Scan for the cell matching the given text and deliver its [x, y] coordinate at center. 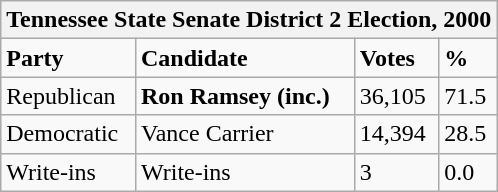
Republican [68, 96]
Candidate [244, 58]
Party [68, 58]
28.5 [468, 134]
3 [396, 172]
71.5 [468, 96]
0.0 [468, 172]
Democratic [68, 134]
Vance Carrier [244, 134]
Ron Ramsey (inc.) [244, 96]
Tennessee State Senate District 2 Election, 2000 [249, 20]
36,105 [396, 96]
Votes [396, 58]
14,394 [396, 134]
% [468, 58]
